Extract the (X, Y) coordinate from the center of the cell holding the provided text.  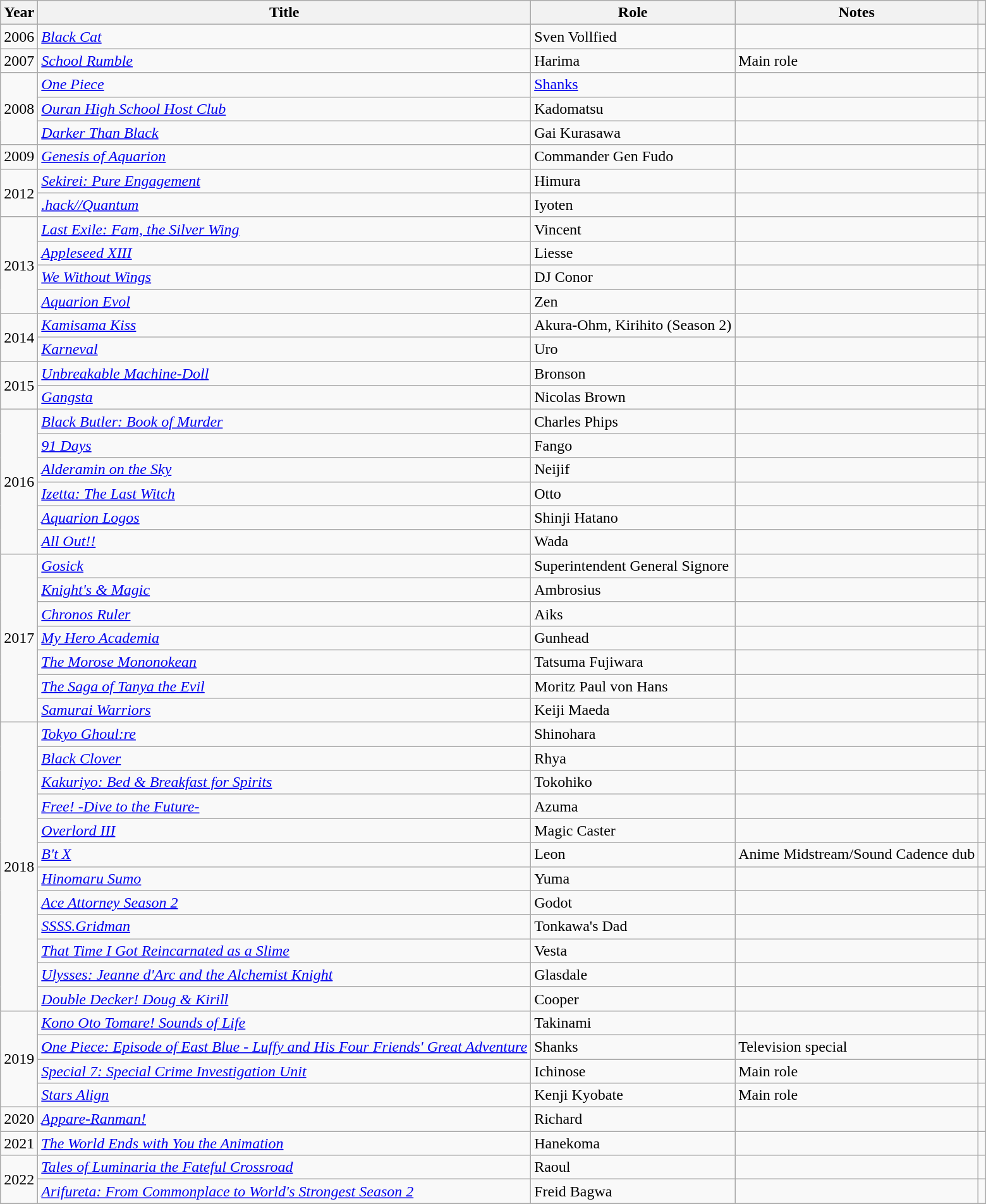
Arifureta: From Commonplace to World's Strongest Season 2 (284, 1191)
2013 (19, 265)
Superintendent General Signore (633, 566)
Nicolas Brown (633, 398)
Neijif (633, 470)
Fango (633, 446)
Ichinose (633, 1071)
Tales of Luminaria the Fateful Crossroad (284, 1167)
Shinohara (633, 734)
Karneval (284, 350)
My Hero Academia (284, 638)
Gai Kurasawa (633, 133)
Uro (633, 350)
2018 (19, 867)
Shinji Hatano (633, 518)
Alderamin on the Sky (284, 470)
2007 (19, 61)
Zen (633, 301)
2012 (19, 193)
2008 (19, 109)
One Piece: Episode of East Blue - Luffy and His Four Friends' Great Adventure (284, 1047)
Black Butler: Book of Murder (284, 422)
Samurai Warriors (284, 710)
Yuma (633, 879)
Role (633, 13)
2009 (19, 157)
Azuma (633, 806)
2019 (19, 1059)
Freid Bagwa (633, 1191)
Ulysses: Jeanne d'Arc and the Alchemist Knight (284, 975)
Ambrosius (633, 590)
DJ Conor (633, 277)
Himura (633, 181)
2021 (19, 1143)
Ouran High School Host Club (284, 109)
Special 7: Special Crime Investigation Unit (284, 1071)
Izetta: The Last Witch (284, 494)
Aquarion Logos (284, 518)
Rhya (633, 758)
2020 (19, 1119)
Black Cat (284, 37)
Commander Gen Fudo (633, 157)
Hanekoma (633, 1143)
Anime Midstream/Sound Cadence dub (857, 854)
Vesta (633, 951)
Akura-Ohm, Kirihito (Season 2) (633, 325)
Hinomaru Sumo (284, 879)
Year (19, 13)
Stars Align (284, 1095)
Kamisama Kiss (284, 325)
Gosick (284, 566)
Tatsuma Fujiwara (633, 662)
Iyoten (633, 205)
School Rumble (284, 61)
Double Decker! Doug & Kirill (284, 999)
SSSS.Gridman (284, 927)
Darker Than Black (284, 133)
The Saga of Tanya the Evil (284, 686)
2015 (19, 386)
Tokohiko (633, 782)
Chronos Ruler (284, 614)
Otto (633, 494)
Moritz Paul von Hans (633, 686)
2017 (19, 638)
Keiji Maeda (633, 710)
Notes (857, 13)
Kadomatsu (633, 109)
Television special (857, 1047)
2016 (19, 482)
Unbreakable Machine-Doll (284, 374)
Gangsta (284, 398)
One Piece (284, 85)
Tonkawa's Dad (633, 927)
91 Days (284, 446)
Appare-Ranman! (284, 1119)
That Time I Got Reincarnated as a Slime (284, 951)
Liesse (633, 253)
2006 (19, 37)
Sven Vollfied (633, 37)
Title (284, 13)
Kenji Kyobate (633, 1095)
Kakuriyo: Bed & Breakfast for Spirits (284, 782)
Magic Caster (633, 830)
Ace Attorney Season 2 (284, 903)
The Morose Mononokean (284, 662)
Godot (633, 903)
Charles Phips (633, 422)
Takinami (633, 1023)
Wada (633, 542)
Appleseed XIII (284, 253)
Cooper (633, 999)
Bronson (633, 374)
Tokyo Ghoul:re (284, 734)
Raoul (633, 1167)
Sekirei: Pure Engagement (284, 181)
Overlord III (284, 830)
Aquarion Evol (284, 301)
.hack//Quantum (284, 205)
Glasdale (633, 975)
Leon (633, 854)
We Without Wings (284, 277)
Free! -Dive to the Future- (284, 806)
Harima (633, 61)
Richard (633, 1119)
Gunhead (633, 638)
Vincent (633, 229)
Black Clover (284, 758)
The World Ends with You the Animation (284, 1143)
Genesis of Aquarion (284, 157)
B't X (284, 854)
Aiks (633, 614)
2014 (19, 337)
Last Exile: Fam, the Silver Wing (284, 229)
2022 (19, 1179)
All Out!! (284, 542)
Knight's & Magic (284, 590)
Kono Oto Tomare! Sounds of Life (284, 1023)
